Extract the [X, Y] coordinate from the center of the cell holding the provided text.  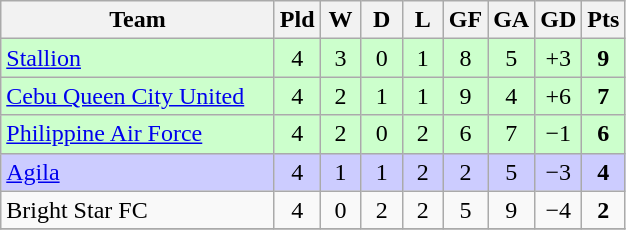
−3 [558, 172]
8 [465, 58]
Pts [604, 20]
Agila [138, 172]
Team [138, 20]
W [340, 20]
D [382, 20]
+3 [558, 58]
GA [512, 20]
GD [558, 20]
Pld [297, 20]
Cebu Queen City United [138, 96]
+6 [558, 96]
Philippine Air Force [138, 134]
3 [340, 58]
GF [465, 20]
L [422, 20]
−1 [558, 134]
−4 [558, 210]
Bright Star FC [138, 210]
Stallion [138, 58]
